Capture the cell that displays the provided text and extract its [x, y] central coordinate. 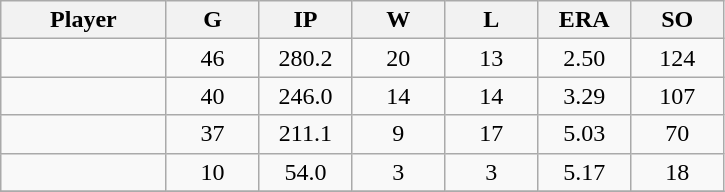
40 [212, 96]
3.29 [584, 96]
W [398, 20]
70 [678, 134]
46 [212, 58]
37 [212, 134]
Player [84, 20]
G [212, 20]
280.2 [306, 58]
246.0 [306, 96]
ERA [584, 20]
54.0 [306, 172]
SO [678, 20]
5.17 [584, 172]
18 [678, 172]
13 [492, 58]
20 [398, 58]
211.1 [306, 134]
IP [306, 20]
9 [398, 134]
124 [678, 58]
2.50 [584, 58]
10 [212, 172]
17 [492, 134]
L [492, 20]
107 [678, 96]
5.03 [584, 134]
